Detect which cell encompasses the target text, then output its (X, Y) center coordinate. 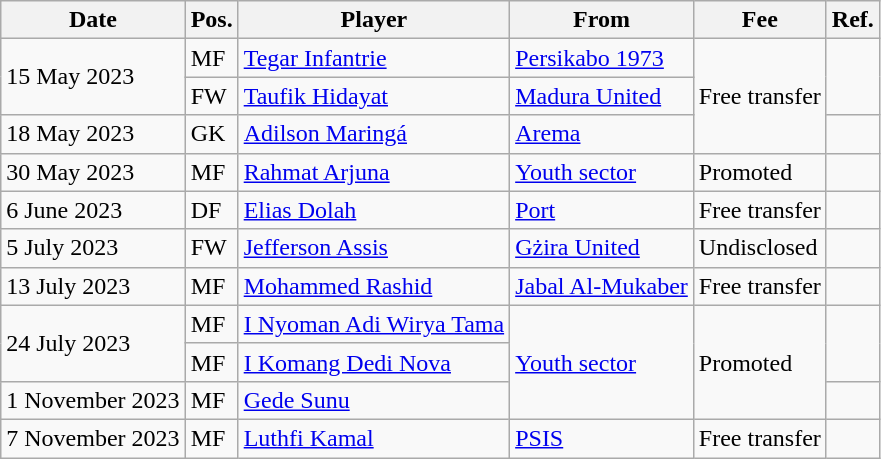
1 November 2023 (93, 400)
Jefferson Assis (374, 248)
Gżira United (602, 248)
7 November 2023 (93, 438)
Rahmat Arjuna (374, 172)
Undisclosed (760, 248)
Fee (760, 20)
Persikabo 1973 (602, 58)
Jabal Al-Mukaber (602, 286)
Player (374, 20)
6 June 2023 (93, 210)
5 July 2023 (93, 248)
Ref. (852, 20)
Tegar Infantrie (374, 58)
30 May 2023 (93, 172)
Taufik Hidayat (374, 96)
Pos. (212, 20)
DF (212, 210)
Arema (602, 134)
15 May 2023 (93, 77)
Luthfi Kamal (374, 438)
Madura United (602, 96)
Gede Sunu (374, 400)
Mohammed Rashid (374, 286)
Elias Dolah (374, 210)
I Komang Dedi Nova (374, 362)
18 May 2023 (93, 134)
From (602, 20)
Port (602, 210)
PSIS (602, 438)
Date (93, 20)
I Nyoman Adi Wirya Tama (374, 324)
24 July 2023 (93, 343)
GK (212, 134)
13 July 2023 (93, 286)
Adilson Maringá (374, 134)
